Capture the cell that displays the provided text and extract its [X, Y] central coordinate. 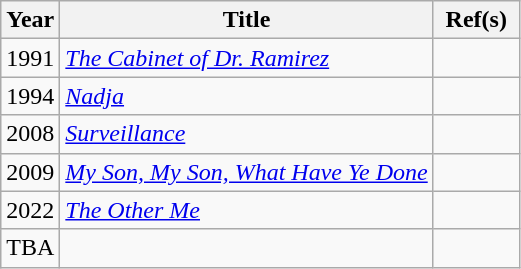
Nadja [246, 96]
2009 [30, 172]
The Cabinet of Dr. Ramirez [246, 58]
Year [30, 20]
2008 [30, 134]
2022 [30, 210]
Ref(s) [476, 20]
1991 [30, 58]
The Other Me [246, 210]
My Son, My Son, What Have Ye Done [246, 172]
Title [246, 20]
TBA [30, 248]
1994 [30, 96]
Surveillance [246, 134]
